From the cell containing the given text, extract its center point as [x, y] coordinate. 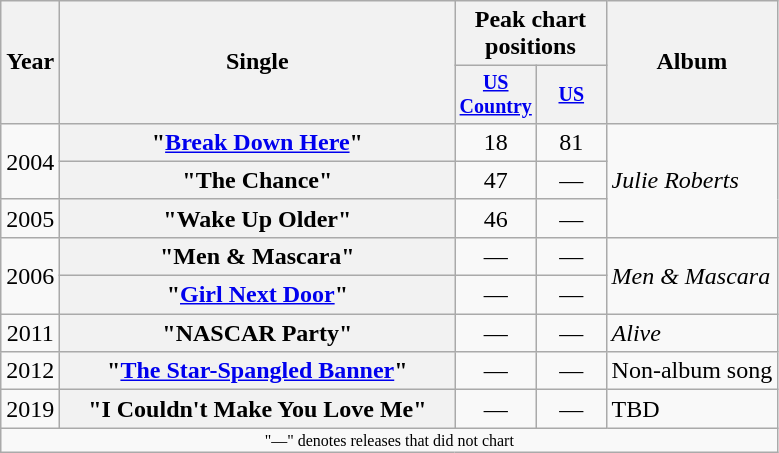
Non-album song [692, 371]
2019 [30, 409]
18 [496, 142]
"The Star-Spangled Banner" [258, 371]
"NASCAR Party" [258, 333]
Julie Roberts [692, 180]
"The Chance" [258, 180]
47 [496, 180]
2006 [30, 275]
Peak chartpositions [530, 34]
"I Couldn't Make You Love Me" [258, 409]
2011 [30, 333]
US [572, 94]
2005 [30, 218]
US Country [496, 94]
"—" denotes releases that did not chart [390, 440]
81 [572, 142]
46 [496, 218]
Album [692, 62]
Alive [692, 333]
Year [30, 62]
Single [258, 62]
"Girl Next Door" [258, 295]
"Break Down Here" [258, 142]
"Wake Up Older" [258, 218]
TBD [692, 409]
"Men & Mascara" [258, 256]
2012 [30, 371]
2004 [30, 161]
Men & Mascara [692, 275]
